From the cell containing the given text, extract its center point as (X, Y) coordinate. 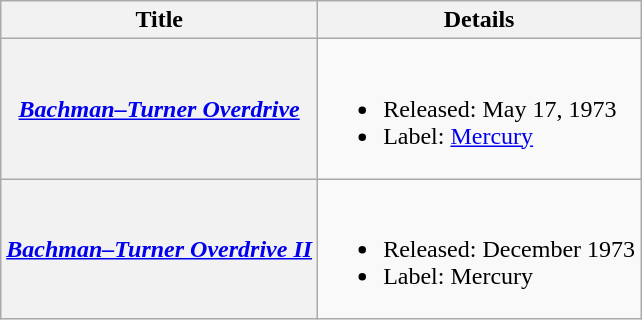
Released: December 1973Label: Mercury (480, 249)
Details (480, 20)
Released: May 17, 1973Label: Mercury (480, 109)
Title (160, 20)
Bachman–Turner Overdrive II (160, 249)
Bachman–Turner Overdrive (160, 109)
